Pinpoint the cell where the given text exists, returning its [X, Y] midpoint coordinate. 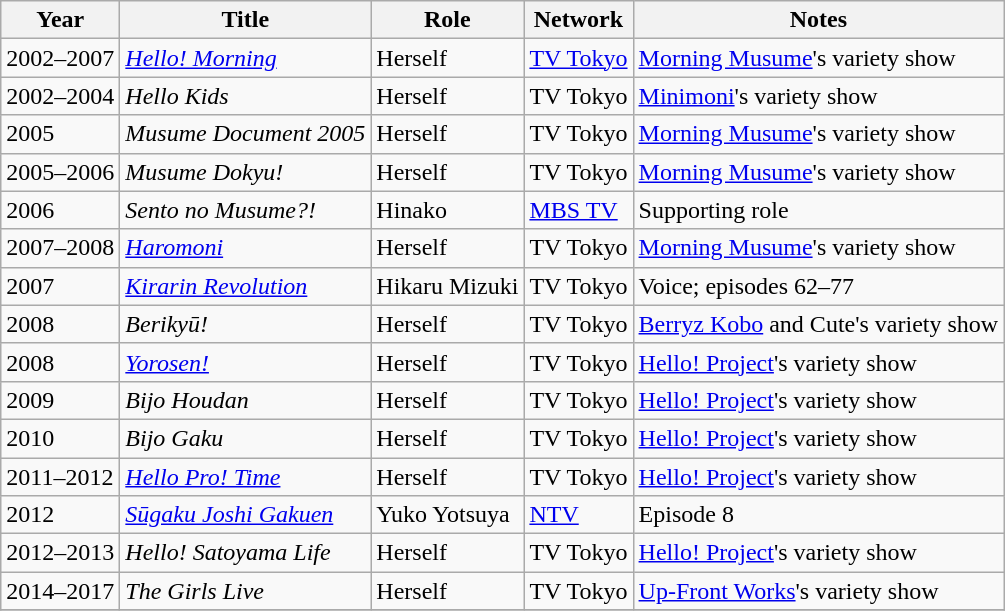
Episode 8 [818, 515]
Berryz Kobo and Cute's variety show [818, 324]
Hello Kids [246, 96]
Up-Front Works's variety show [818, 591]
2002–2007 [60, 58]
Yuko Yotsuya [448, 515]
2012–2013 [60, 553]
Notes [818, 20]
2002–2004 [60, 96]
2007–2008 [60, 248]
NTV [578, 515]
Hinako [448, 210]
Kirarin Revolution [246, 286]
Hikaru Mizuki [448, 286]
Supporting role [818, 210]
Hello! Satoyama Life [246, 553]
Musume Document 2005 [246, 134]
Network [578, 20]
2012 [60, 515]
2011–2012 [60, 477]
Berikyū! [246, 324]
Haromoni [246, 248]
Hello Pro! Time [246, 477]
2010 [60, 438]
2014–2017 [60, 591]
2005 [60, 134]
Musume Dokyu! [246, 172]
Bijo Houdan [246, 400]
Year [60, 20]
2009 [60, 400]
Bijo Gaku [246, 438]
Hello! Morning [246, 58]
Role [448, 20]
Sūgaku Joshi Gakuen [246, 515]
2006 [60, 210]
Minimoni's variety show [818, 96]
Title [246, 20]
The Girls Live [246, 591]
2005–2006 [60, 172]
MBS TV [578, 210]
2007 [60, 286]
Yorosen! [246, 362]
Sento no Musume?! [246, 210]
Voice; episodes 62–77 [818, 286]
